Return (X, Y) of the center of cell containing provided text 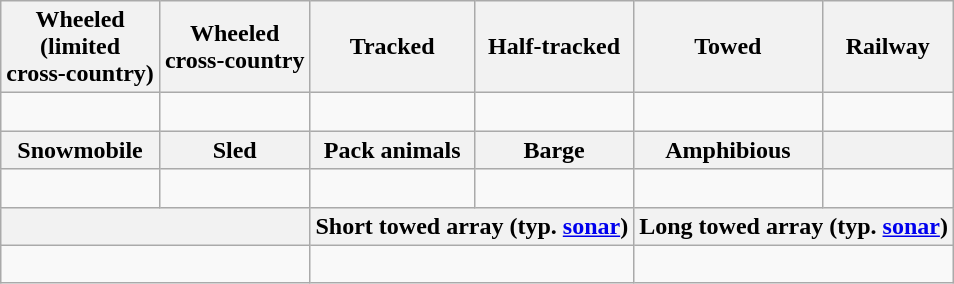
Sled (234, 150)
Long towed array (typ. sonar) (794, 226)
Half-tracked (554, 47)
Wheeled(limitedcross-country) (80, 47)
Short towed array (typ. sonar) (472, 226)
Pack animals (392, 150)
Towed (728, 47)
Wheeledcross-country (234, 47)
Amphibious (728, 150)
Railway (888, 47)
Barge (554, 150)
Snowmobile (80, 150)
Tracked (392, 47)
